Detect which cell encompasses the target text, then output its (X, Y) center coordinate. 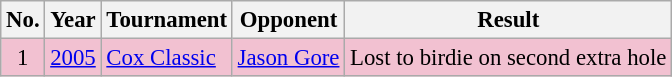
2005 (73, 58)
Tournament (166, 20)
Lost to birdie on second extra hole (508, 58)
Opponent (288, 20)
Jason Gore (288, 58)
1 (23, 58)
Year (73, 20)
Cox Classic (166, 58)
No. (23, 20)
Result (508, 20)
